Detect which cell encompasses the target text, then output its [x, y] center coordinate. 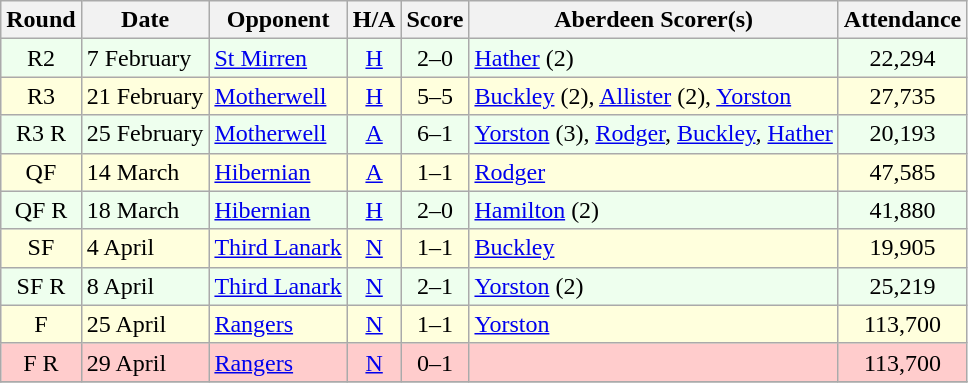
F [41, 324]
R3 [41, 96]
Date [145, 20]
14 March [145, 172]
22,294 [902, 58]
SF [41, 248]
25,219 [902, 286]
25 February [145, 134]
20,193 [902, 134]
Yorston [654, 324]
21 February [145, 96]
47,585 [902, 172]
27,735 [902, 96]
29 April [145, 362]
Round [41, 20]
6–1 [435, 134]
R3 R [41, 134]
St Mirren [278, 58]
Buckley (2), Allister (2), Yorston [654, 96]
4 April [145, 248]
19,905 [902, 248]
Opponent [278, 20]
18 March [145, 210]
25 April [145, 324]
H/A [374, 20]
5–5 [435, 96]
Yorston (3), Rodger, Buckley, Hather [654, 134]
Buckley [654, 248]
8 April [145, 286]
Yorston (2) [654, 286]
2–1 [435, 286]
R2 [41, 58]
7 February [145, 58]
QF R [41, 210]
Aberdeen Scorer(s) [654, 20]
Rodger [654, 172]
41,880 [902, 210]
Hamilton (2) [654, 210]
Attendance [902, 20]
SF R [41, 286]
Score [435, 20]
Hather (2) [654, 58]
QF [41, 172]
0–1 [435, 362]
F R [41, 362]
